Search for the cell housing the specified text and yield its (x, y) center coordinate. 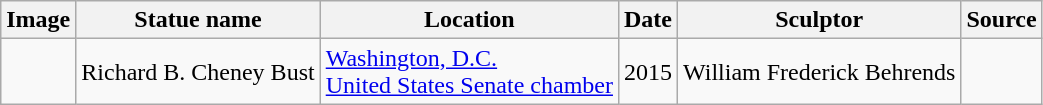
Richard B. Cheney Bust (198, 72)
Statue name (198, 20)
Source (1002, 20)
Image (38, 20)
William Frederick Behrends (820, 72)
2015 (648, 72)
Location (469, 20)
Washington, D.C.United States Senate chamber (469, 72)
Sculptor (820, 20)
Date (648, 20)
